Extract the [X, Y] coordinate from the center of the cell holding the provided text.  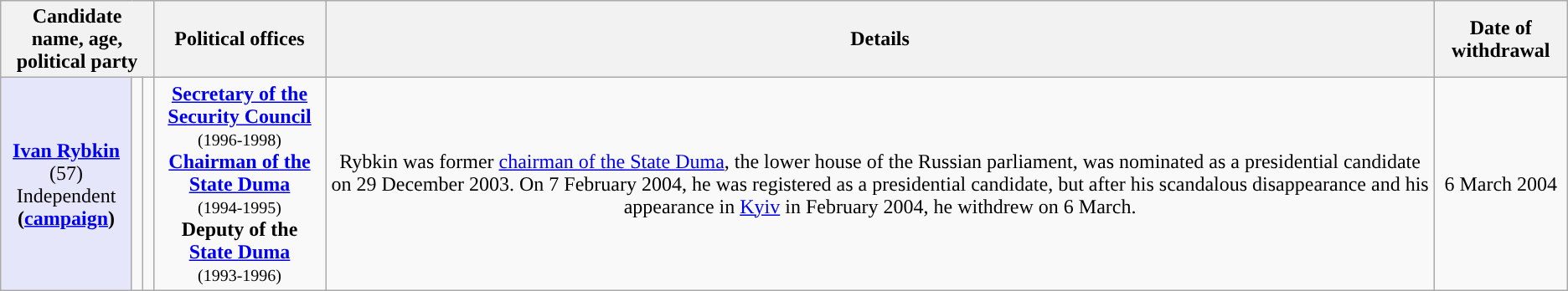
Secretary of the Security Council(1996-1998)Chairman of the State Duma(1994-1995)Deputy of the State Duma(1993-1996) [240, 184]
Date of withdrawal [1501, 39]
Candidate name, age,political party [77, 39]
6 March 2004 [1501, 184]
Political offices [240, 39]
Ivan Rybkin(57)Independent(campaign) [67, 184]
Details [880, 39]
